Identify which cell holds the provided text, then report its (X, Y) central coordinate. 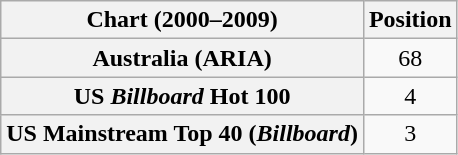
68 (410, 58)
Position (410, 20)
US Mainstream Top 40 (Billboard) (182, 134)
4 (410, 96)
Chart (2000–2009) (182, 20)
Australia (ARIA) (182, 58)
3 (410, 134)
US Billboard Hot 100 (182, 96)
